Search for the cell housing the specified text and yield its [x, y] center coordinate. 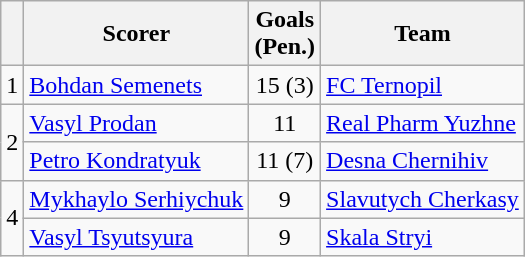
11 (7) [285, 161]
15 (3) [285, 85]
2 [12, 142]
1 [12, 85]
Vasyl Prodan [136, 123]
FC Ternopil [423, 85]
Mykhaylo Serhiychuk [136, 199]
Bohdan Semenets [136, 85]
11 [285, 123]
Desna Chernihiv [423, 161]
Team [423, 34]
Scorer [136, 34]
Real Pharm Yuzhne [423, 123]
Vasyl Tsyutsyura [136, 237]
Petro Kondratyuk [136, 161]
Goals(Pen.) [285, 34]
Slavutych Cherkasy [423, 199]
4 [12, 218]
Skala Stryi [423, 237]
